Identify which cell holds the provided text, then report its [X, Y] central coordinate. 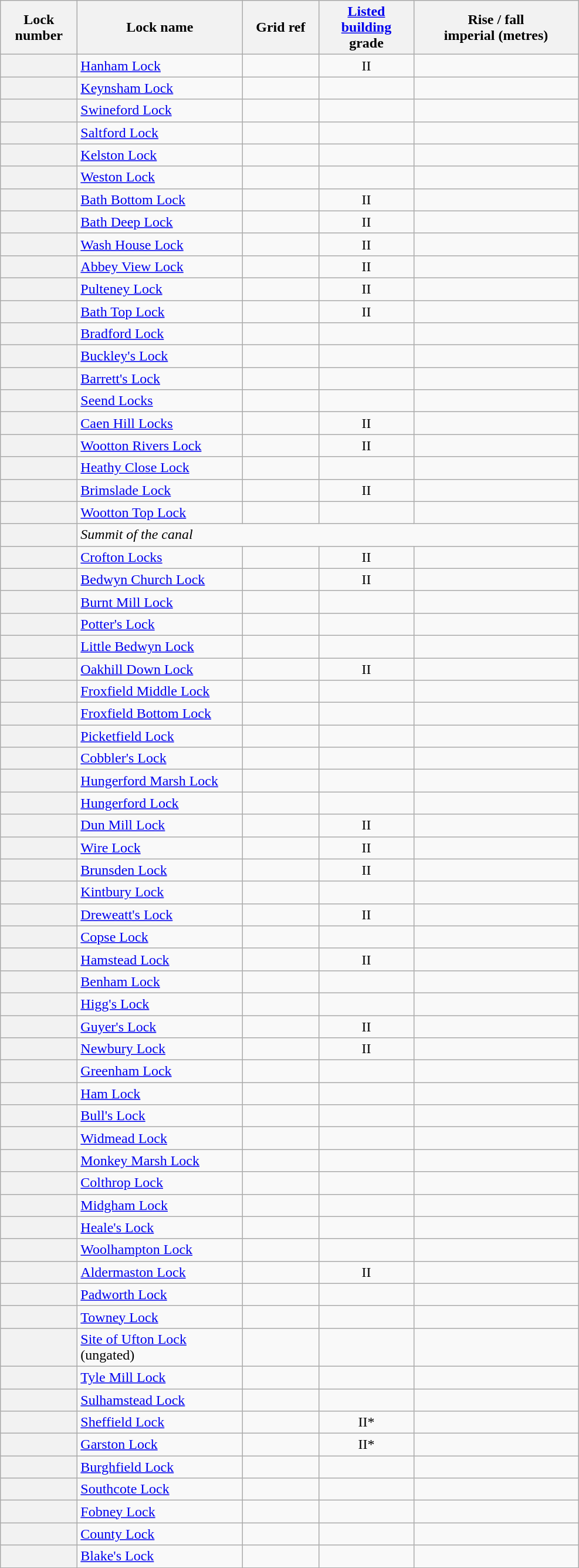
Hanham Lock [160, 66]
Guyer's Lock [160, 1027]
Bath Deep Lock [160, 222]
Bath Bottom Lock [160, 200]
Kelston Lock [160, 155]
Dun Mill Lock [160, 825]
Hungerford Lock [160, 803]
Woolhampton Lock [160, 1250]
Dreweatt's Lock [160, 915]
Garston Lock [160, 1445]
Wire Lock [160, 848]
Tyle Mill Lock [160, 1377]
Newbury Lock [160, 1049]
Keynsham Lock [160, 88]
Hungerford Marsh Lock [160, 781]
Grid ref [280, 28]
Seend Locks [160, 401]
Widmead Lock [160, 1138]
Froxfield Middle Lock [160, 692]
Aldermaston Lock [160, 1272]
Weston Lock [160, 177]
Towney Lock [160, 1317]
Southcote Lock [160, 1489]
Fobney Lock [160, 1512]
Hamstead Lock [160, 959]
Oakhill Down Lock [160, 669]
County Lock [160, 1534]
Little Bedwyn Lock [160, 646]
Abbey View Lock [160, 267]
Heathy Close Lock [160, 468]
Bull's Lock [160, 1116]
Buckley's Lock [160, 356]
Lock number [39, 28]
Listed building grade [366, 28]
Burghfield Lock [160, 1467]
Bath Top Lock [160, 312]
Crofton Locks [160, 557]
Blake's Lock [160, 1556]
Wootton Top Lock [160, 512]
Cobbler's Lock [160, 758]
Wootton Rivers Lock [160, 446]
Kintbury Lock [160, 892]
Greenham Lock [160, 1071]
Barrett's Lock [160, 379]
Lock name [160, 28]
Rise / fallimperial (metres) [496, 28]
Sheffield Lock [160, 1422]
Brimslade Lock [160, 490]
Wash House Lock [160, 244]
Higg's Lock [160, 1004]
Brunsden Lock [160, 870]
Saltford Lock [160, 133]
Bradford Lock [160, 334]
Copse Lock [160, 937]
Froxfield Bottom Lock [160, 714]
Summit of the canal [328, 535]
Picketfield Lock [160, 736]
Benham Lock [160, 982]
Potter's Lock [160, 624]
Heale's Lock [160, 1228]
Pulteney Lock [160, 289]
Padworth Lock [160, 1294]
Bedwyn Church Lock [160, 579]
Sulhamstead Lock [160, 1400]
Site of Ufton Lock (ungated) [160, 1347]
Midgham Lock [160, 1205]
Caen Hill Locks [160, 423]
Burnt Mill Lock [160, 602]
Swineford Lock [160, 110]
Monkey Marsh Lock [160, 1161]
Colthrop Lock [160, 1183]
Ham Lock [160, 1094]
